Locate the cell with the specified text and output its (X, Y) center coordinate. 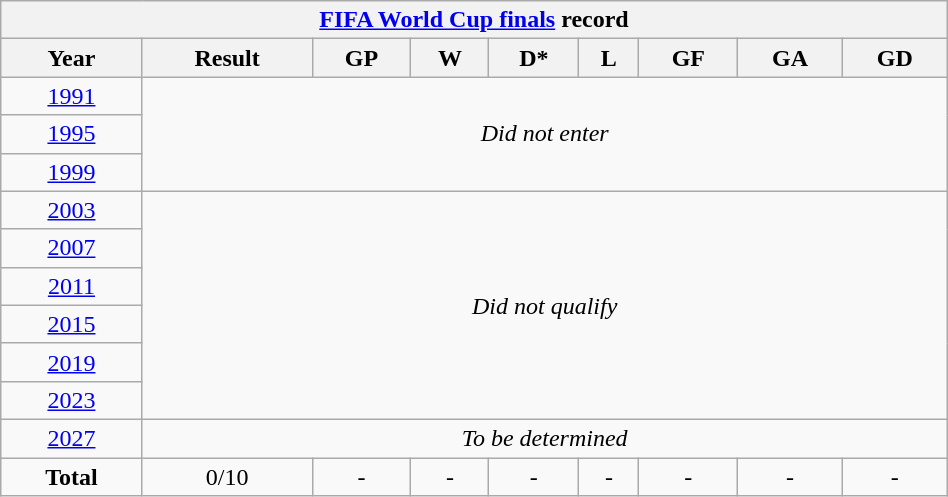
2011 (72, 286)
1999 (72, 172)
1991 (72, 96)
To be determined (544, 438)
Did not enter (544, 134)
GA (790, 58)
2003 (72, 210)
GF (688, 58)
2019 (72, 362)
2015 (72, 324)
GP (362, 58)
2007 (72, 248)
GD (894, 58)
0/10 (227, 477)
Result (227, 58)
L (609, 58)
W (450, 58)
Did not qualify (544, 305)
1995 (72, 134)
FIFA World Cup finals record (474, 20)
Year (72, 58)
D* (534, 58)
Total (72, 477)
2027 (72, 438)
2023 (72, 400)
